From the cell containing the given text, extract its center point as [x, y] coordinate. 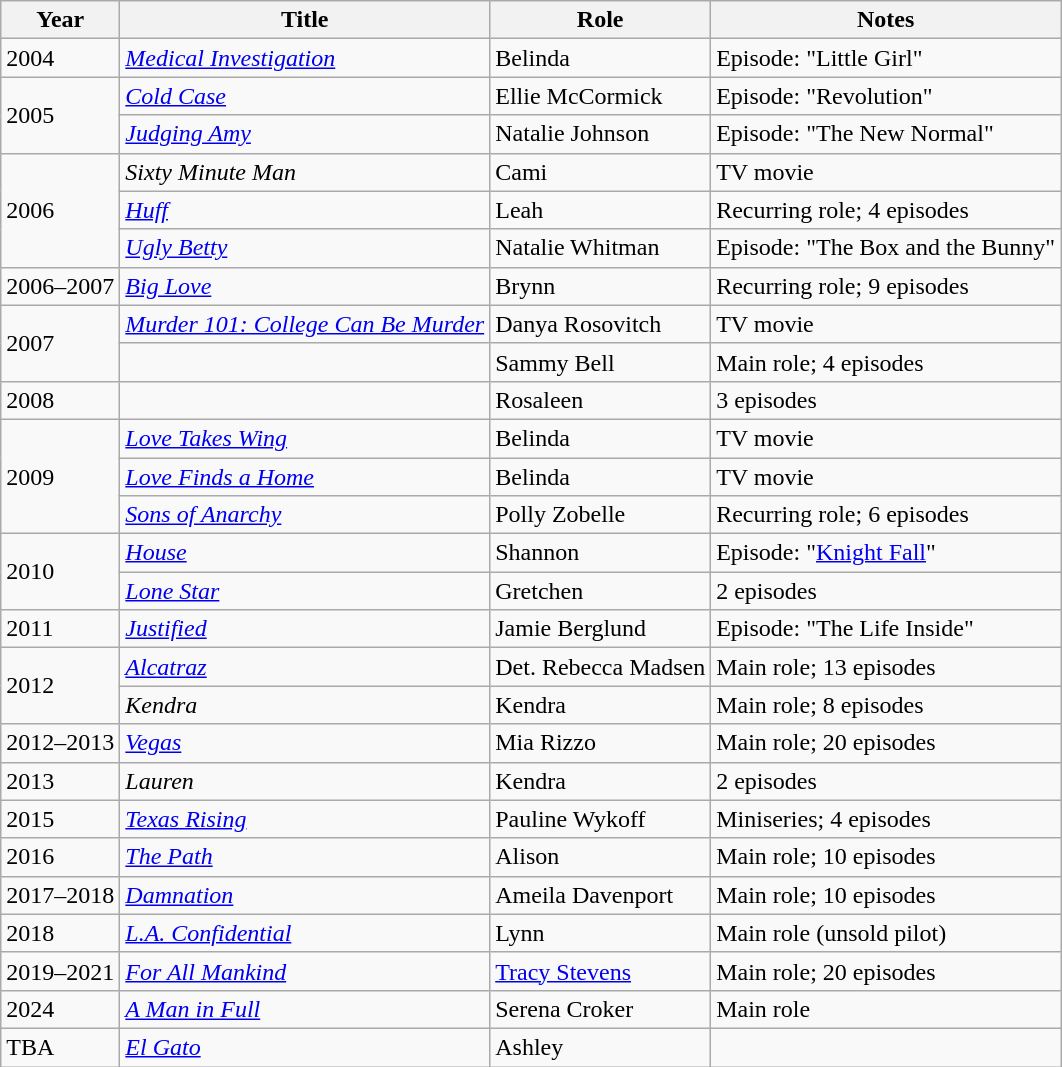
Huff [305, 210]
2008 [60, 400]
Year [60, 20]
2015 [60, 819]
Lauren [305, 781]
A Man in Full [305, 1009]
Role [600, 20]
Polly Zobelle [600, 515]
Cami [600, 172]
Damnation [305, 895]
Miniseries; 4 episodes [886, 819]
Title [305, 20]
Episode: "Revolution" [886, 96]
Pauline Wykoff [600, 819]
Main role; 4 episodes [886, 362]
2017–2018 [60, 895]
Judging Amy [305, 134]
Ellie McCormick [600, 96]
2012–2013 [60, 743]
Medical Investigation [305, 58]
El Gato [305, 1047]
Episode: "Little Girl" [886, 58]
Det. Rebecca Madsen [600, 667]
Sixty Minute Man [305, 172]
Love Finds a Home [305, 477]
Episode: "The New Normal" [886, 134]
House [305, 553]
Leah [600, 210]
2006 [60, 210]
Brynn [600, 286]
Alison [600, 857]
Ameila Davenport [600, 895]
Sons of Anarchy [305, 515]
2010 [60, 572]
Recurring role; 4 episodes [886, 210]
2018 [60, 933]
The Path [305, 857]
Recurring role; 6 episodes [886, 515]
2024 [60, 1009]
Cold Case [305, 96]
Lynn [600, 933]
Danya Rosovitch [600, 324]
Murder 101: College Can Be Murder [305, 324]
Serena Croker [600, 1009]
Justified [305, 629]
Notes [886, 20]
Texas Rising [305, 819]
Love Takes Wing [305, 438]
Alcatraz [305, 667]
2011 [60, 629]
2007 [60, 343]
Shannon [600, 553]
For All Mankind [305, 971]
3 episodes [886, 400]
Main role; 8 episodes [886, 705]
Episode: "The Box and the Bunny" [886, 248]
2013 [60, 781]
Recurring role; 9 episodes [886, 286]
Gretchen [600, 591]
2005 [60, 115]
Jamie Berglund [600, 629]
2009 [60, 476]
2016 [60, 857]
Lone Star [305, 591]
Ugly Betty [305, 248]
Natalie Johnson [600, 134]
Rosaleen [600, 400]
Main role [886, 1009]
Episode: "Knight Fall" [886, 553]
L.A. Confidential [305, 933]
Ashley [600, 1047]
2006–2007 [60, 286]
Big Love [305, 286]
Natalie Whitman [600, 248]
Main role (unsold pilot) [886, 933]
Main role; 13 episodes [886, 667]
2004 [60, 58]
2012 [60, 686]
Mia Rizzo [600, 743]
TBA [60, 1047]
Tracy Stevens [600, 971]
Episode: "The Life Inside" [886, 629]
2019–2021 [60, 971]
Sammy Bell [600, 362]
Vegas [305, 743]
